Return [x, y] of the center of cell containing provided text 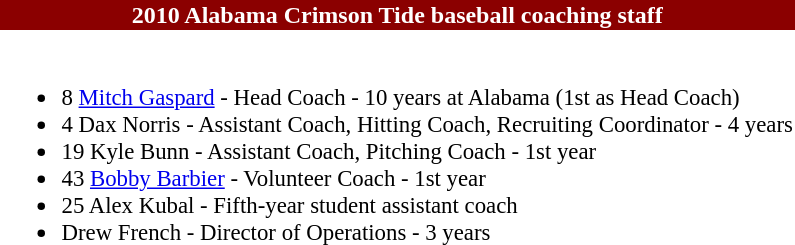
2010 Alabama Crimson Tide baseball coaching staff [397, 15]
